Locate the cell with the specified text and output its [x, y] center coordinate. 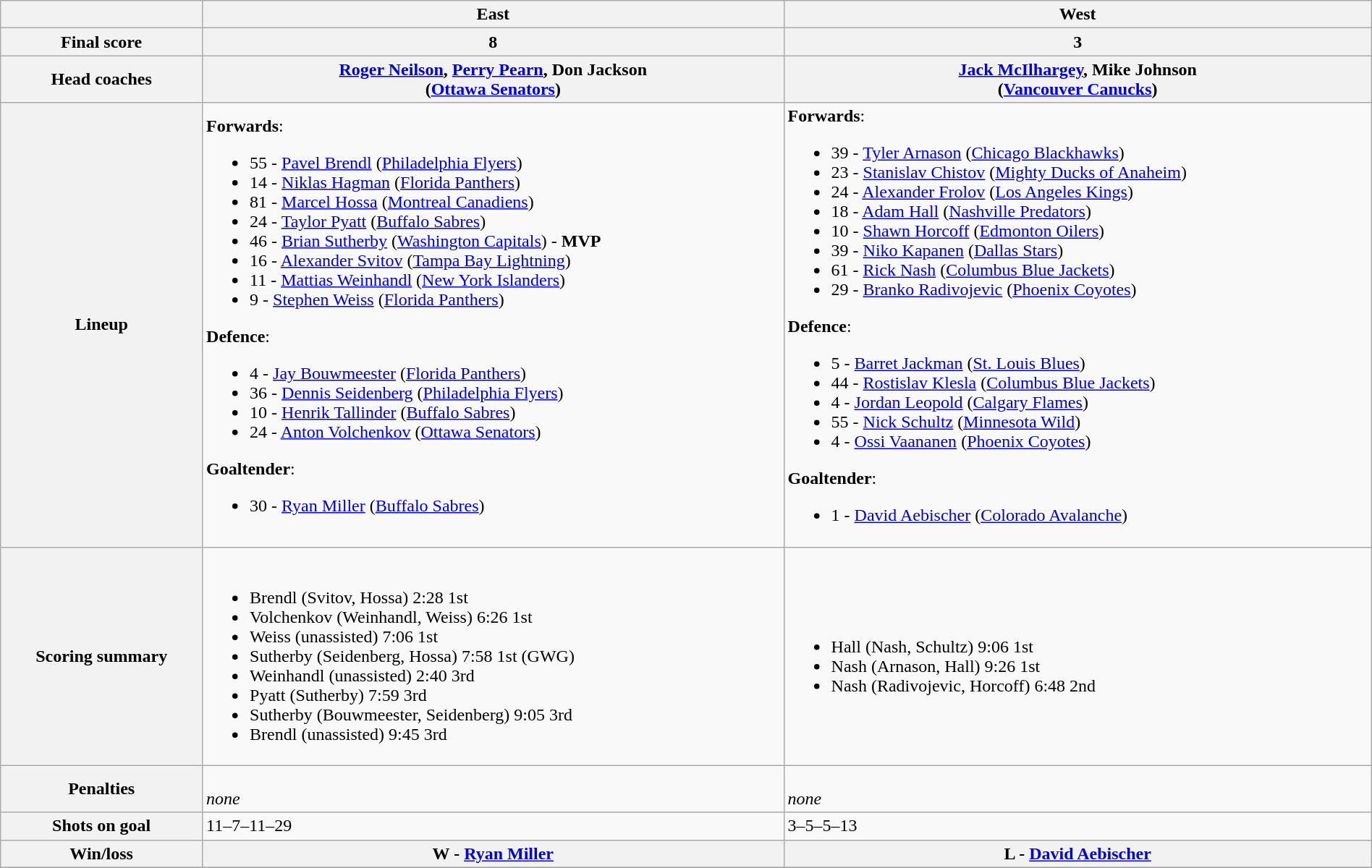
11–7–11–29 [494, 826]
Head coaches [101, 80]
Penalties [101, 788]
Jack McIlhargey, Mike Johnson (Vancouver Canucks) [1077, 80]
East [494, 14]
Scoring summary [101, 656]
Roger Neilson, Perry Pearn, Don Jackson (Ottawa Senators) [494, 80]
West [1077, 14]
8 [494, 42]
Shots on goal [101, 826]
3–5–5–13 [1077, 826]
L - David Aebischer [1077, 854]
W - Ryan Miller [494, 854]
Final score [101, 42]
Hall (Nash, Schultz) 9:06 1stNash (Arnason, Hall) 9:26 1stNash (Radivojevic, Horcoff) 6:48 2nd [1077, 656]
3 [1077, 42]
Win/loss [101, 854]
Lineup [101, 325]
